Capture the cell that displays the provided text and extract its (X, Y) central coordinate. 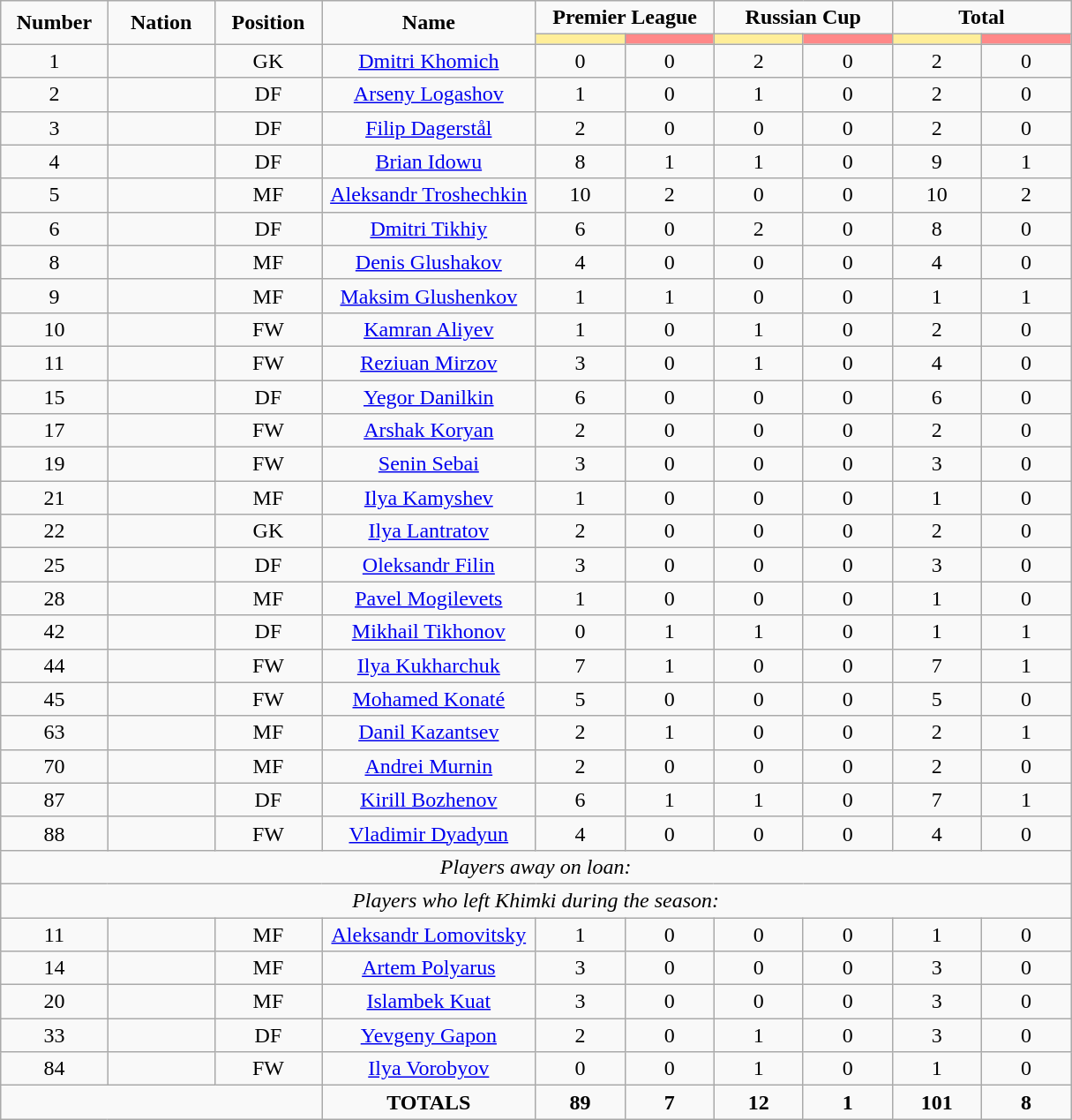
Players who left Khimki during the season: (536, 900)
Arshak Koryan (429, 431)
Maksim Glushenkov (429, 296)
Number (55, 23)
Islambek Kuat (429, 1002)
Kamran Aliyev (429, 329)
28 (55, 598)
84 (55, 1069)
Nation (161, 23)
87 (55, 800)
Russian Cup (803, 18)
14 (55, 968)
Mohamed Konaté (429, 699)
63 (55, 733)
Aleksandr Lomovitsky (429, 935)
25 (55, 565)
42 (55, 632)
Players away on loan: (536, 867)
Pavel Mogilevets (429, 598)
Vladimir Dyadyun (429, 833)
Ilya Vorobyov (429, 1069)
88 (55, 833)
Kirill Bozhenov (429, 800)
44 (55, 665)
Ilya Lantratov (429, 531)
15 (55, 396)
Brian Idowu (429, 162)
Oleksandr Filin (429, 565)
Aleksandr Troshechkin (429, 195)
20 (55, 1002)
Denis Glushakov (429, 262)
Danil Kazantsev (429, 733)
89 (581, 1102)
19 (55, 464)
Reziuan Mirzov (429, 363)
Ilya Kukharchuk (429, 665)
Dmitri Khomich (429, 61)
101 (937, 1102)
Dmitri Tikhiy (429, 229)
Andrei Murnin (429, 766)
33 (55, 1035)
12 (759, 1102)
Position (268, 23)
45 (55, 699)
Filip Dagerstål (429, 128)
70 (55, 766)
Senin Sebai (429, 464)
Arseny Logashov (429, 94)
Name (429, 23)
Mikhail Tikhonov (429, 632)
21 (55, 498)
22 (55, 531)
Artem Polyarus (429, 968)
Total (981, 18)
Yevgeny Gapon (429, 1035)
Premier League (625, 18)
TOTALS (429, 1102)
17 (55, 431)
Yegor Danilkin (429, 396)
Ilya Kamyshev (429, 498)
